Scan for the cell matching the given text and deliver its [x, y] coordinate at center. 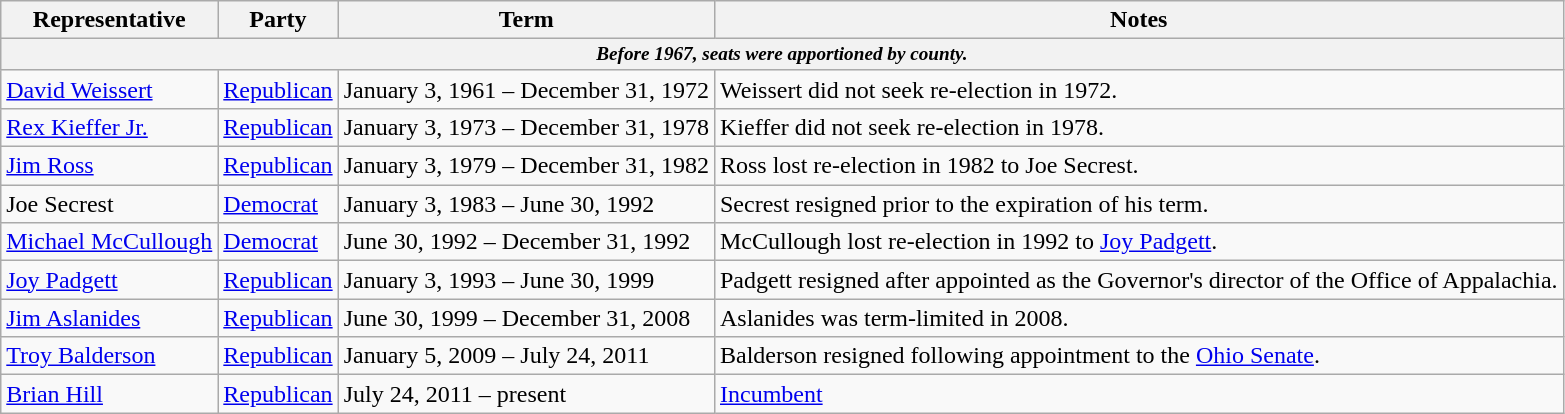
David Weissert [110, 89]
Representative [110, 20]
Balderson resigned following appointment to the Ohio Senate. [1138, 356]
Jim Aslanides [110, 318]
Brian Hill [110, 394]
Aslanides was term-limited in 2008. [1138, 318]
June 30, 1992 – December 31, 1992 [526, 242]
June 30, 1999 – December 31, 2008 [526, 318]
Padgett resigned after appointed as the Governor's director of the Office of Appalachia. [1138, 280]
Incumbent [1138, 394]
Kieffer did not seek re-election in 1978. [1138, 128]
Joy Padgett [110, 280]
Jim Ross [110, 166]
Secrest resigned prior to the expiration of his term. [1138, 204]
January 3, 1993 – June 30, 1999 [526, 280]
January 3, 1983 – June 30, 1992 [526, 204]
Weissert did not seek re-election in 1972. [1138, 89]
Ross lost re-election in 1982 to Joe Secrest. [1138, 166]
July 24, 2011 – present [526, 394]
January 3, 1961 – December 31, 1972 [526, 89]
McCullough lost re-election in 1992 to Joy Padgett. [1138, 242]
Joe Secrest [110, 204]
Notes [1138, 20]
Party [278, 20]
January 5, 2009 – July 24, 2011 [526, 356]
Before 1967, seats were apportioned by county. [782, 55]
Rex Kieffer Jr. [110, 128]
January 3, 1979 – December 31, 1982 [526, 166]
Troy Balderson [110, 356]
Term [526, 20]
January 3, 1973 – December 31, 1978 [526, 128]
Michael McCullough [110, 242]
